Scan for the cell matching the given text and deliver its (x, y) coordinate at center. 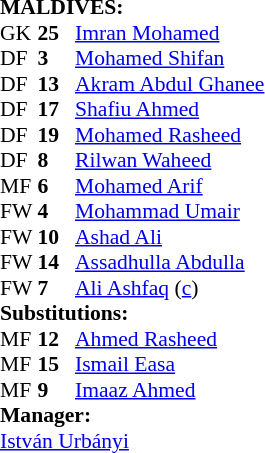
6 (57, 186)
Imaaz Ahmed (170, 390)
GK (19, 33)
14 (57, 263)
12 (57, 339)
Mohamed Rasheed (170, 135)
9 (57, 390)
Shafiu Ahmed (170, 109)
15 (57, 365)
Mohamed Arif (170, 186)
Imran Mohamed (170, 33)
Rilwan Waheed (170, 161)
Assadhulla Abdulla (170, 263)
13 (57, 84)
Ashad Ali (170, 237)
Mohammad Umair (170, 211)
3 (57, 59)
19 (57, 135)
Akram Abdul Ghanee (170, 84)
7 (57, 288)
10 (57, 237)
Ahmed Rasheed (170, 339)
4 (57, 211)
8 (57, 161)
Manager: (132, 415)
Ismail Easa (170, 365)
17 (57, 109)
Mohamed Shifan (170, 59)
25 (57, 33)
Ali Ashfaq (c) (170, 288)
Substitutions: (132, 313)
